Return [x, y] of the center of cell containing provided text 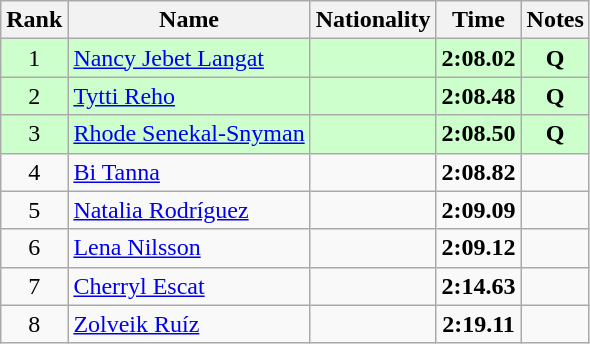
Cherryl Escat [189, 286]
4 [34, 172]
2:08.02 [478, 58]
Lena Nilsson [189, 248]
Name [189, 20]
1 [34, 58]
Nancy Jebet Langat [189, 58]
Notes [555, 20]
Zolveik Ruíz [189, 324]
2:09.09 [478, 210]
2:08.82 [478, 172]
2 [34, 96]
Tytti Reho [189, 96]
2:09.12 [478, 248]
3 [34, 134]
Bi Tanna [189, 172]
7 [34, 286]
2:19.11 [478, 324]
8 [34, 324]
Time [478, 20]
2:08.50 [478, 134]
Rank [34, 20]
Nationality [373, 20]
2:14.63 [478, 286]
5 [34, 210]
2:08.48 [478, 96]
Rhode Senekal-Snyman [189, 134]
6 [34, 248]
Natalia Rodríguez [189, 210]
